Return the (X, Y) coordinate for the center point of the cell that contains the specified text.  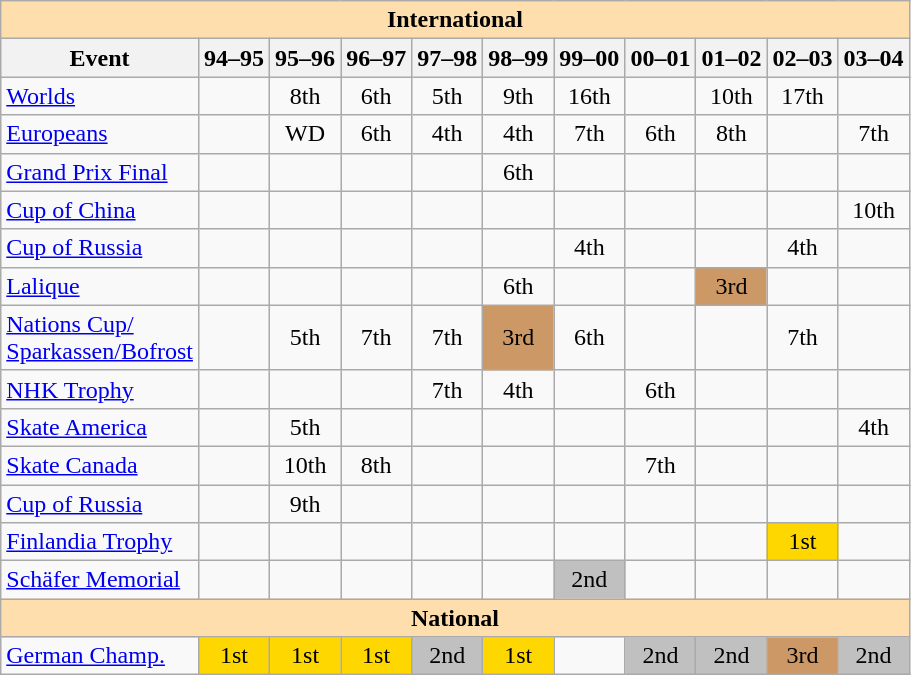
Nations Cup/Sparkassen/Bofrost (100, 338)
01–02 (732, 58)
03–04 (874, 58)
97–98 (448, 58)
International (455, 20)
95–96 (306, 58)
Finlandia Trophy (100, 542)
17th (802, 96)
Skate Canada (100, 465)
National (455, 618)
NHK Trophy (100, 389)
16th (590, 96)
Lalique (100, 286)
Grand Prix Final (100, 172)
96–97 (376, 58)
00–01 (660, 58)
94–95 (234, 58)
Skate America (100, 427)
WD (306, 134)
Worlds (100, 96)
Schäfer Memorial (100, 580)
Event (100, 58)
98–99 (518, 58)
99–00 (590, 58)
02–03 (802, 58)
German Champ. (100, 656)
Cup of China (100, 210)
Europeans (100, 134)
